Detect which cell encompasses the target text, then output its (x, y) center coordinate. 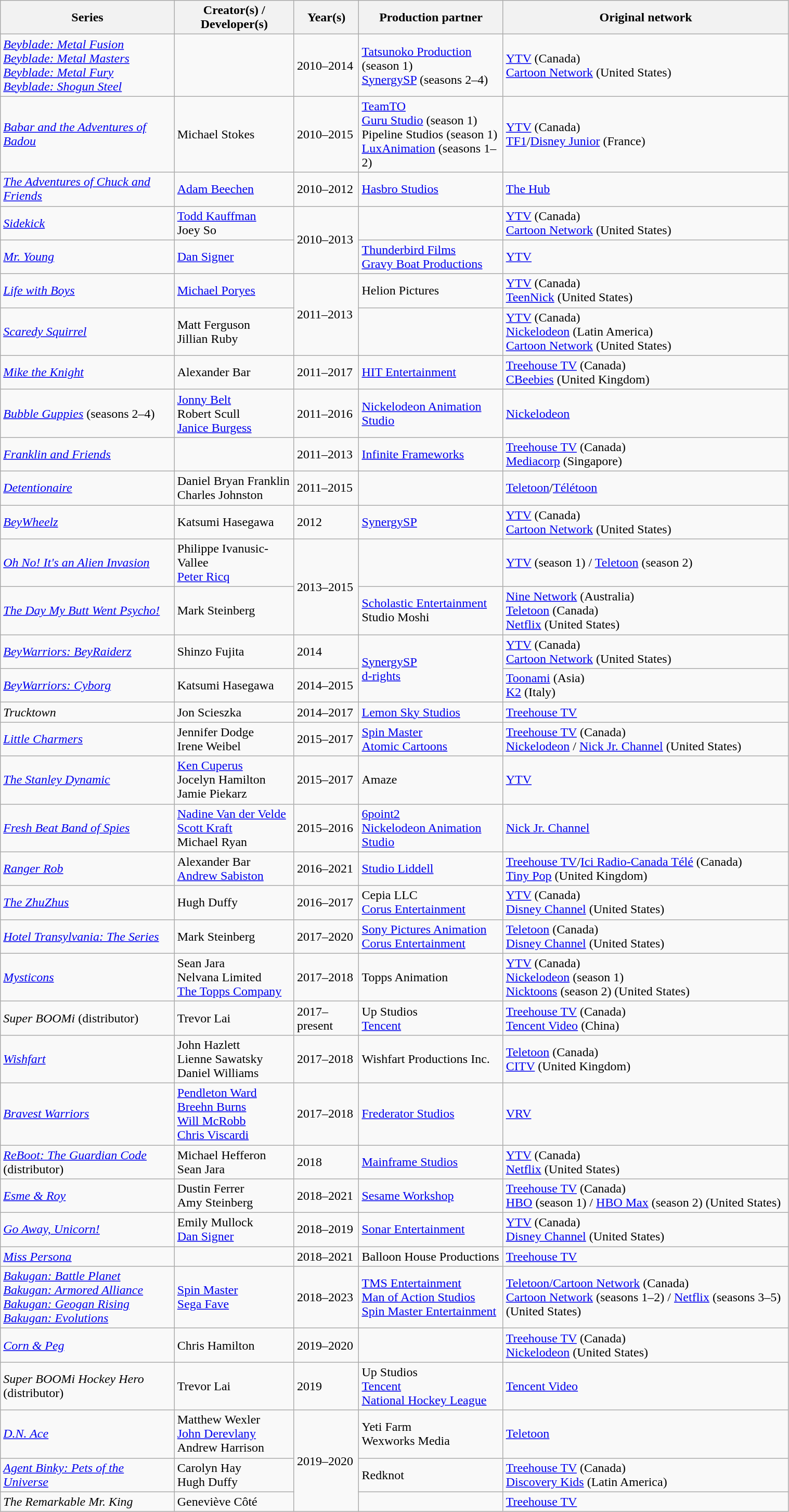
SynergySP (431, 521)
Infinite Frameworks (431, 454)
2017–present (327, 1018)
Treehouse TV (Canada)Tencent Video (China) (646, 1018)
Ranger Rob (87, 869)
Jennifer DodgeIrene Weibel (234, 739)
SynergySPd-rights (431, 669)
Tatsunoko Production (season 1)SynergySP (seasons 2–4) (431, 66)
Teletoon (646, 1434)
Ken CuperusJocelyn HamiltonJamie Piekarz (234, 780)
Up StudiosTencent (431, 1018)
YTV (Canada)Netflix (United States) (646, 1161)
Jonny BeltRobert ScullJanice Burgess (234, 413)
Sean JaraNelvana LimitedThe Topps Company (234, 977)
2017–2020 (327, 937)
Carolyn HayHugh Duffy (234, 1475)
Oh No! It's an Alien Invasion (87, 563)
Mr. Young (87, 257)
Scaredy Squirrel (87, 331)
Mike the Knight (87, 373)
2018–2019 (327, 1230)
Trucktown (87, 712)
2018 (327, 1161)
2010–2012 (327, 189)
Super BOOMi (distributor) (87, 1018)
Treehouse TV (Canada)Nickelodeon (United States) (646, 1346)
Spin MasterSega Fave (234, 1298)
Cepia LLCCorus Entertainment (431, 902)
Matthew WexlerJohn DerevlanyAndrew Harrison (234, 1434)
D.N. Ace (87, 1434)
2011–2016 (327, 413)
Scholastic EntertainmentStudio Moshi (431, 611)
2013–2015 (327, 587)
TeamTOGuru Studio (season 1)Pipeline Studios (season 1)LuxAnimation (seasons 1–2) (431, 134)
Beyblade: Metal FusionBeyblade: Metal MastersBeyblade: Metal FuryBeyblade: Shogun Steel (87, 66)
Daniel Bryan FranklinCharles Johnston (234, 488)
Sony Pictures AnimationCorus Entertainment (431, 937)
Bubble Guppies (seasons 2–4) (87, 413)
Spin MasterAtomic Cartoons (431, 739)
The Hub (646, 189)
Frederator Studios (431, 1113)
Dan Signer (234, 257)
Yeti FarmWexworks Media (431, 1434)
BeyWarriors: Cyborg (87, 686)
Jon Scieszka (234, 712)
Teletoon/Télétoon (646, 488)
Mainframe Studios (431, 1161)
Teletoon/Cartoon Network (Canada)Cartoon Network (seasons 1–2) / Netflix (seasons 3–5) (United States) (646, 1298)
Amaze (431, 780)
Creator(s) / Developer(s) (234, 18)
Bravest Warriors (87, 1113)
TMS EntertainmentMan of Action StudiosSpin Master Entertainment (431, 1298)
Balloon House Productions (431, 1257)
Adam Beechen (234, 189)
2010–2015 (327, 134)
Dustin FerrerAmy Steinberg (234, 1196)
Nickelodeon Animation Studio (431, 413)
John HazlettLienne SawatskyDaniel Williams (234, 1059)
2011–2015 (327, 488)
Shinzo Fujita (234, 651)
Helion Pictures (431, 290)
BeyWheelz (87, 521)
2012 (327, 521)
YTV (season 1) / Teletoon (season 2) (646, 563)
Geneviève Côté (234, 1502)
The Adventures of Chuck and Friends (87, 189)
Super BOOMi Hockey Hero (distributor) (87, 1386)
The ZhuZhus (87, 902)
Treehouse TV (Canada)Discovery Kids (Latin America) (646, 1475)
YTV (Canada)Nickelodeon (Latin America)Cartoon Network (United States) (646, 331)
Corn & Peg (87, 1346)
2010–2014 (327, 66)
The Remarkable Mr. King (87, 1502)
Sidekick (87, 223)
Treehouse TV (Canada)CBeebies (United Kingdom) (646, 373)
Little Charmers (87, 739)
Lemon Sky Studios (431, 712)
Studio Liddell (431, 869)
Wishfart Productions Inc. (431, 1059)
Pendleton WardBreehn BurnsWill McRobbChris Viscardi (234, 1113)
2014 (327, 651)
Babar and the Adventures of Badou (87, 134)
2015–2016 (327, 828)
ReBoot: The Guardian Code (distributor) (87, 1161)
Agent Binky: Pets of the Universe (87, 1475)
Hasbro Studios (431, 189)
Wishfart (87, 1059)
Topps Animation (431, 977)
2011–2017 (327, 373)
Toonami (Asia)K2 (Italy) (646, 686)
Fresh Beat Band of Spies (87, 828)
Chris Hamilton (234, 1346)
Treehouse TV (Canada)Mediacorp (Singapore) (646, 454)
Michael HefferonSean Jara (234, 1161)
Teletoon (Canada)Disney Channel (United States) (646, 937)
Life with Boys (87, 290)
2016–2021 (327, 869)
Series (87, 18)
Year(s) (327, 18)
Thunderbird FilmsGravy Boat Productions (431, 257)
Alexander BarAndrew Sabiston (234, 869)
Tencent Video (646, 1386)
Detentionaire (87, 488)
Hugh Duffy (234, 902)
Sonar Entertainment (431, 1230)
Teletoon (Canada)CITV (United Kingdom) (646, 1059)
Bakugan: Battle PlanetBakugan: Armored AllianceBakugan: Geogan RisingBakugan: Evolutions (87, 1298)
Emily MullockDan Signer (234, 1230)
Redknot (431, 1475)
Philippe Ivanusic-ValleePeter Ricq (234, 563)
2014–2015 (327, 686)
Nickelodeon (646, 413)
6point2Nickelodeon Animation Studio (431, 828)
Nick Jr. Channel (646, 828)
2014–2017 (327, 712)
Treehouse TV (Canada)Nickelodeon / Nick Jr. Channel (United States) (646, 739)
Hotel Transylvania: The Series (87, 937)
Esme & Roy (87, 1196)
Up StudiosTencentNational Hockey League (431, 1386)
YTV (Canada)TF1/Disney Junior (France) (646, 134)
VRV (646, 1113)
Original network (646, 18)
Nadine Van der VeldeScott KraftMichael Ryan (234, 828)
Miss Persona (87, 1257)
Nine Network (Australia)Teletoon (Canada)Netflix (United States) (646, 611)
2010–2013 (327, 240)
The Stanley Dynamic (87, 780)
Treehouse TV/Ici Radio-Canada Télé (Canada)Tiny Pop (United Kingdom) (646, 869)
Go Away, Unicorn! (87, 1230)
Todd KauffmanJoey So (234, 223)
BeyWarriors: BeyRaiderz (87, 651)
Alexander Bar (234, 373)
2016–2017 (327, 902)
Franklin and Friends (87, 454)
Sesame Workshop (431, 1196)
Production partner (431, 18)
Mysticons (87, 977)
HIT Entertainment (431, 373)
2018–2023 (327, 1298)
YTV (Canada)TeenNick (United States) (646, 290)
YTV (Canada)Nickelodeon (season 1) Nicktoons (season 2) (United States) (646, 977)
Treehouse TV (Canada)HBO (season 1) / HBO Max (season 2) (United States) (646, 1196)
Michael Poryes (234, 290)
Matt FergusonJillian Ruby (234, 331)
Michael Stokes (234, 134)
The Day My Butt Went Psycho! (87, 611)
2019 (327, 1386)
